Pinpoint the cell where the given text exists, returning its [x, y] midpoint coordinate. 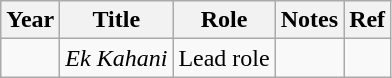
Ek Kahani [116, 58]
Ref [368, 20]
Notes [309, 20]
Title [116, 20]
Role [224, 20]
Year [30, 20]
Lead role [224, 58]
